Pinpoint the cell where the given text exists, returning its (X, Y) midpoint coordinate. 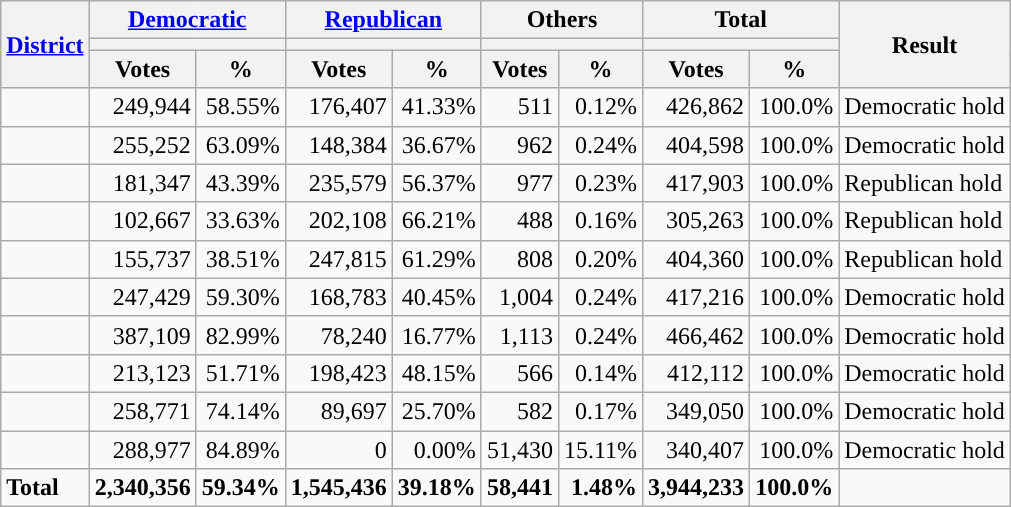
305,263 (696, 221)
58.55% (240, 107)
155,737 (142, 259)
102,667 (142, 221)
36.67% (436, 145)
38.51% (240, 259)
0.17% (600, 411)
168,783 (338, 297)
33.63% (240, 221)
258,771 (142, 411)
340,407 (696, 449)
417,903 (696, 183)
61.29% (436, 259)
59.30% (240, 297)
3,944,233 (696, 488)
808 (520, 259)
582 (520, 411)
566 (520, 373)
255,252 (142, 145)
466,462 (696, 335)
1,545,436 (338, 488)
288,977 (142, 449)
25.70% (436, 411)
78,240 (338, 335)
56.37% (436, 183)
43.39% (240, 183)
Democratic (187, 20)
198,423 (338, 373)
0.00% (436, 449)
176,407 (338, 107)
58,441 (520, 488)
74.14% (240, 411)
404,598 (696, 145)
2,340,356 (142, 488)
59.34% (240, 488)
412,112 (696, 373)
84.89% (240, 449)
202,108 (338, 221)
247,429 (142, 297)
213,123 (142, 373)
349,050 (696, 411)
404,360 (696, 259)
39.18% (436, 488)
148,384 (338, 145)
417,216 (696, 297)
426,862 (696, 107)
63.09% (240, 145)
0.16% (600, 221)
1,113 (520, 335)
1.48% (600, 488)
Result (925, 44)
51.71% (240, 373)
962 (520, 145)
0 (338, 449)
387,109 (142, 335)
249,944 (142, 107)
Others (562, 20)
235,579 (338, 183)
488 (520, 221)
15.11% (600, 449)
181,347 (142, 183)
51,430 (520, 449)
89,697 (338, 411)
0.12% (600, 107)
66.21% (436, 221)
511 (520, 107)
0.20% (600, 259)
48.15% (436, 373)
16.77% (436, 335)
247,815 (338, 259)
0.23% (600, 183)
District (45, 44)
Republican (383, 20)
40.45% (436, 297)
0.14% (600, 373)
977 (520, 183)
1,004 (520, 297)
41.33% (436, 107)
82.99% (240, 335)
